Identify which cell holds the provided text, then report its (X, Y) central coordinate. 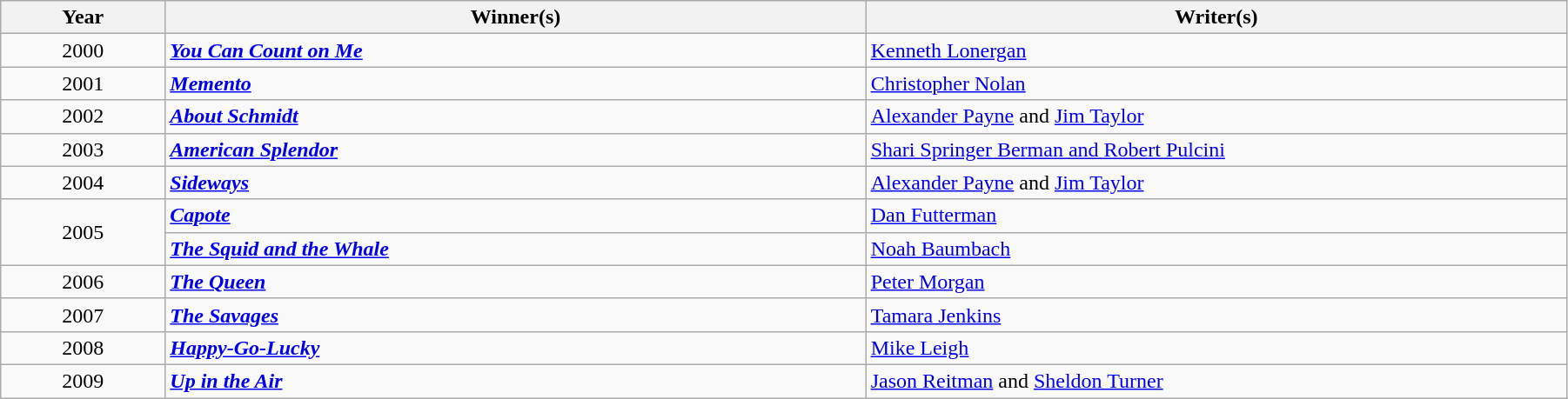
2002 (84, 116)
2008 (84, 348)
The Squid and the Whale (515, 249)
2000 (84, 50)
Christopher Nolan (1216, 83)
2006 (84, 282)
The Queen (515, 282)
2003 (84, 150)
Winner(s) (515, 17)
Noah Baumbach (1216, 249)
Peter Morgan (1216, 282)
2005 (84, 232)
Shari Springer Berman and Robert Pulcini (1216, 150)
Sideways (515, 183)
Writer(s) (1216, 17)
Happy-Go-Lucky (515, 348)
Mike Leigh (1216, 348)
Up in the Air (515, 381)
2007 (84, 315)
Jason Reitman and Sheldon Turner (1216, 381)
2001 (84, 83)
Tamara Jenkins (1216, 315)
You Can Count on Me (515, 50)
Memento (515, 83)
The Savages (515, 315)
Capote (515, 216)
2004 (84, 183)
2009 (84, 381)
Year (84, 17)
American Splendor (515, 150)
Dan Futterman (1216, 216)
Kenneth Lonergan (1216, 50)
About Schmidt (515, 116)
